Pinpoint the cell where the given text exists, returning its (X, Y) midpoint coordinate. 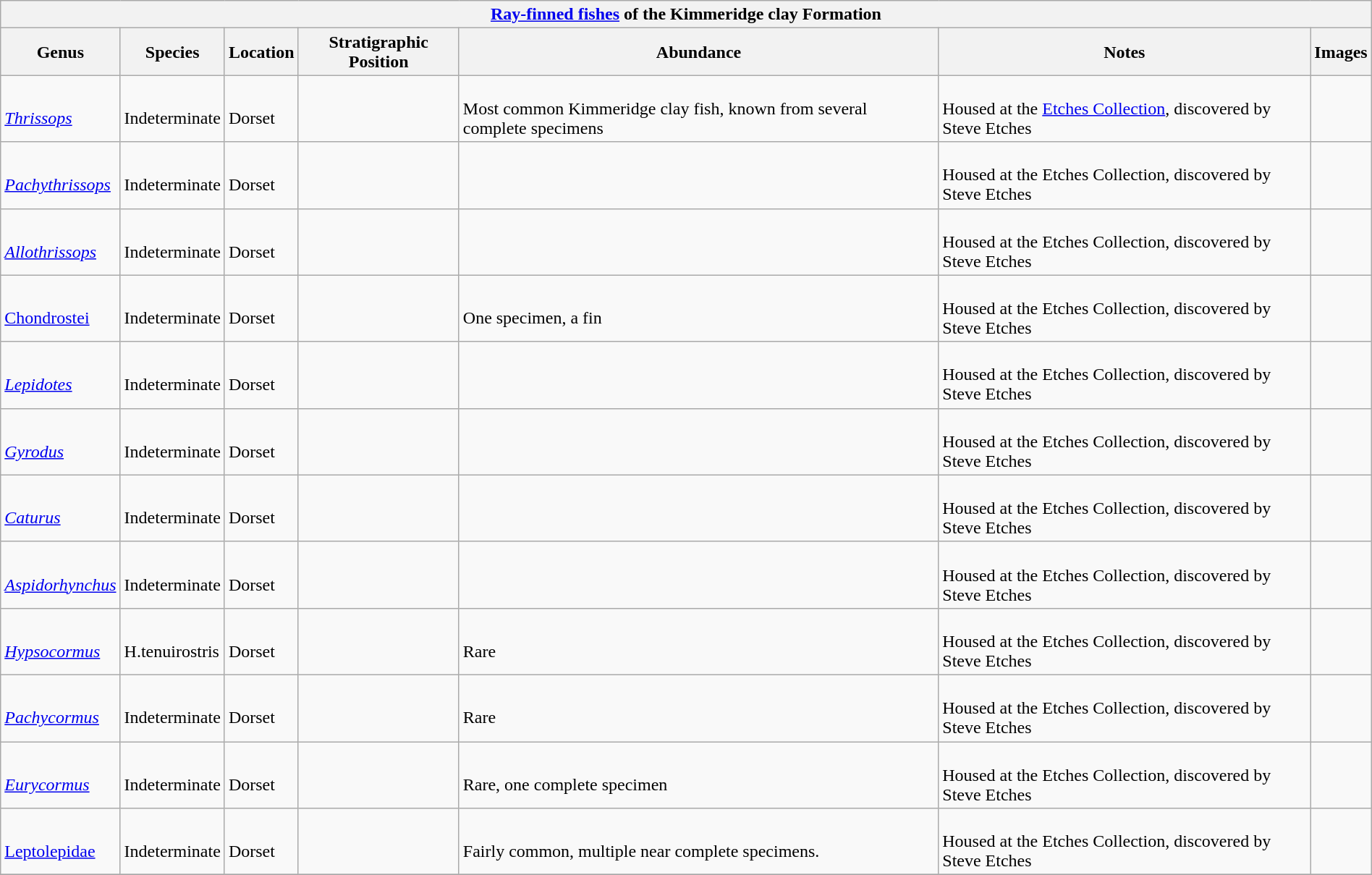
One specimen, a fin (698, 308)
Allothrissops (61, 242)
Pachycormus (61, 708)
Aspidorhynchus (61, 575)
Stratigraphic Position (378, 52)
Most common Kimmeridge clay fish, known from several complete specimens (698, 109)
Location (261, 52)
Notes (1125, 52)
Rare, one complete specimen (698, 774)
Ray-finned fishes of the Kimmeridge clay Formation (686, 14)
Genus (61, 52)
Chondrostei (61, 308)
Caturus (61, 508)
Eurycormus (61, 774)
Fairly common, multiple near complete specimens. (698, 842)
H.tenuirostris (172, 641)
Thrissops (61, 109)
Species (172, 52)
Leptolepidae (61, 842)
Hypsocormus (61, 641)
Abundance (698, 52)
Images (1341, 52)
Pachythrissops (61, 175)
Lepidotes (61, 375)
Gyrodus (61, 441)
